For the text-containing cell, return its midpoint in (x, y) coordinate format. 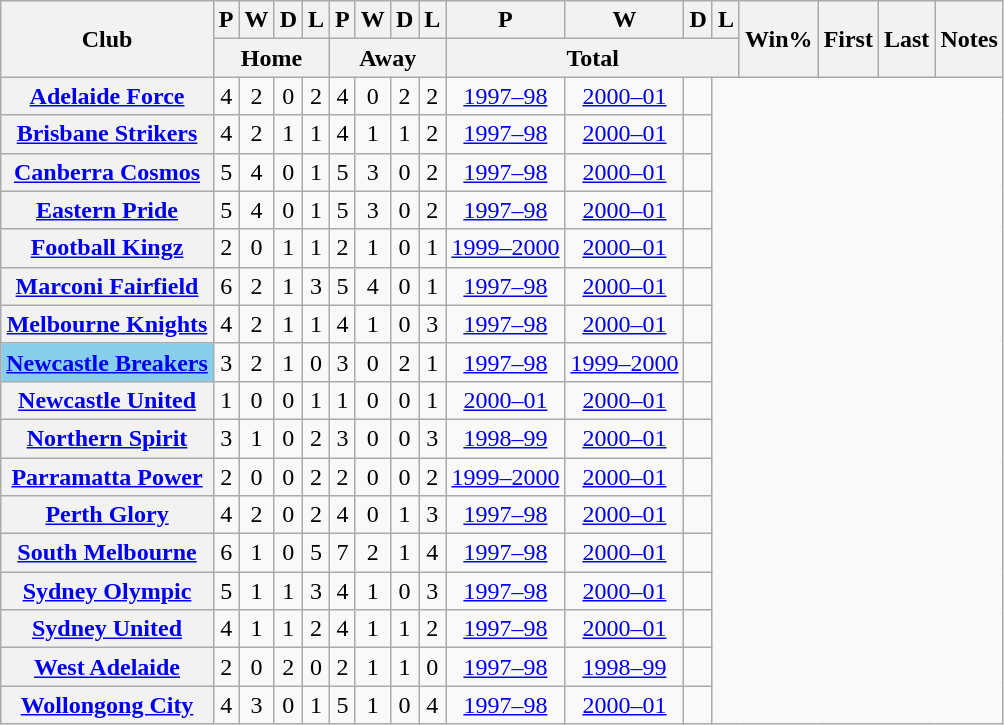
Sydney Olympic (108, 591)
Win% (778, 39)
Brisbane Strikers (108, 134)
Perth Glory (108, 515)
Football Kingz (108, 248)
Parramatta Power (108, 477)
West Adelaide (108, 667)
Eastern Pride (108, 210)
Adelaide Force (108, 96)
Marconi Fairfield (108, 286)
Newcastle United (108, 400)
Away (388, 58)
Sydney United (108, 629)
Canberra Cosmos (108, 172)
Total (593, 58)
7 (343, 553)
Northern Spirit (108, 438)
First (848, 39)
Newcastle Breakers (108, 362)
Last (906, 39)
Club (108, 39)
Wollongong City (108, 705)
Notes (969, 39)
South Melbourne (108, 553)
Melbourne Knights (108, 324)
Home (271, 58)
